Provide the [X, Y] coordinate of the cell's center where the given text is located.  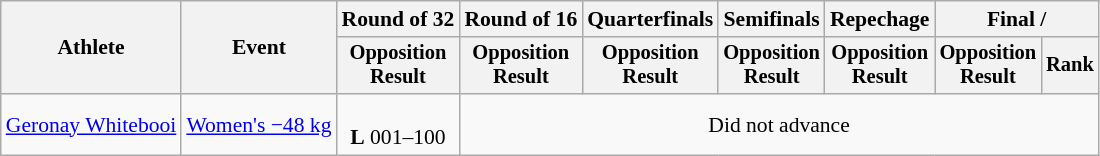
Repechage [880, 19]
Event [258, 48]
Final / [1017, 19]
Semifinals [772, 19]
Rank [1070, 66]
Round of 32 [398, 19]
Athlete [92, 48]
Quarterfinals [650, 19]
L 001–100 [398, 124]
Round of 16 [520, 19]
Women's −48 kg [258, 124]
Did not advance [778, 124]
Geronay Whitebooi [92, 124]
